Find where the given text appears and provide that cell's center as (x, y) coordinate. 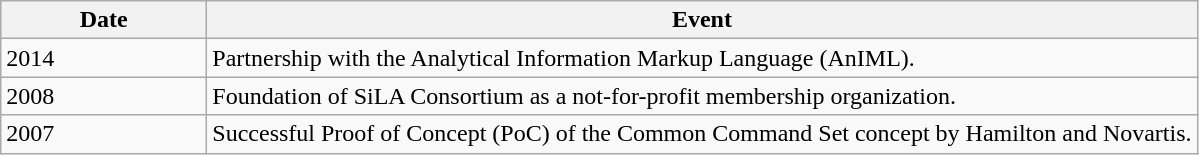
Event (702, 20)
Date (104, 20)
Foundation of SiLA Consortium as a not-for-profit membership organization. (702, 96)
Successful Proof of Concept (PoC) of the Common Command Set concept by Hamilton and Novartis. (702, 134)
2014 (104, 58)
Partnership with the Analytical Information Markup Language (AnIML). (702, 58)
2008 (104, 96)
2007 (104, 134)
